Capture the cell that displays the provided text and extract its [X, Y] central coordinate. 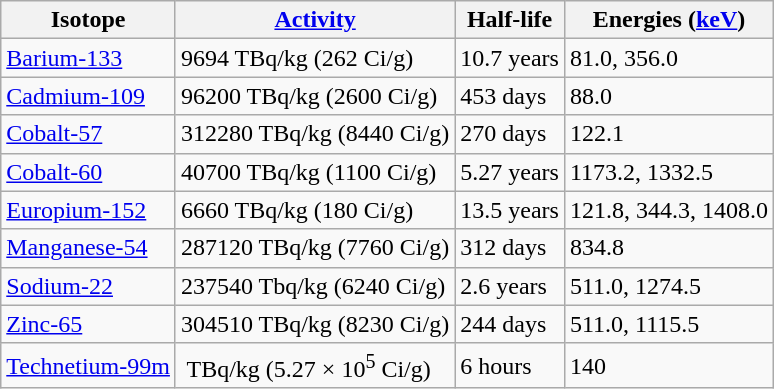
Barium-133 [88, 58]
270 days [510, 134]
Cobalt-57 [88, 134]
Energies (keV) [668, 20]
40700 TBq/kg (1100 Ci/g) [314, 172]
96200 TBq/kg (2600 Ci/g) [314, 96]
5.27 years [510, 172]
121.8, 344.3, 1408.0 [668, 210]
834.8 [668, 248]
Activity [314, 20]
Half-life [510, 20]
140 [668, 366]
Isotope [88, 20]
237540 Tbq/kg (6240 Ci/g) [314, 286]
312280 TBq/kg (8440 Ci/g) [314, 134]
287120 TBq/kg (7760 Ci/g) [314, 248]
13.5 years [510, 210]
453 days [510, 96]
6660 TBq/kg (180 Ci/g) [314, 210]
Technetium-99m [88, 366]
TBq/kg (5.27 × 105 Ci/g) [314, 366]
2.6 years [510, 286]
88.0 [668, 96]
244 days [510, 324]
1173.2, 1332.5 [668, 172]
122.1 [668, 134]
Europium-152 [88, 210]
511.0, 1274.5 [668, 286]
304510 TBq/kg (8230 Ci/g) [314, 324]
6 hours [510, 366]
312 days [510, 248]
Cadmium-109 [88, 96]
511.0, 1115.5 [668, 324]
Sodium-22 [88, 286]
81.0, 356.0 [668, 58]
9694 TBq/kg (262 Ci/g) [314, 58]
Manganese-54 [88, 248]
Cobalt-60 [88, 172]
10.7 years [510, 58]
Zinc-65 [88, 324]
